Scan for the cell matching the given text and deliver its [X, Y] coordinate at center. 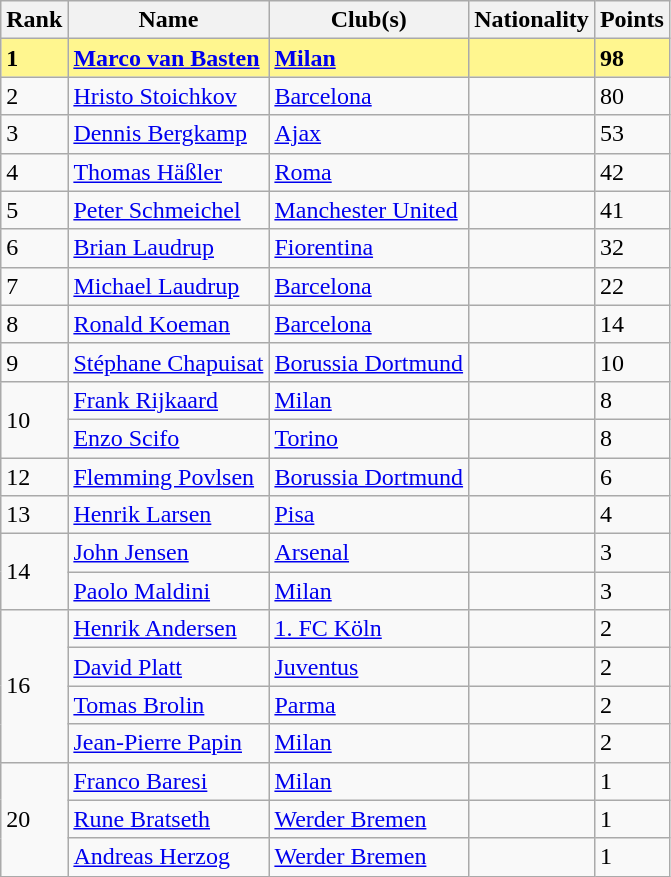
Henrik Larsen [168, 515]
Ajax [369, 134]
Rank [34, 20]
22 [632, 286]
16 [34, 686]
David Platt [168, 667]
7 [34, 286]
98 [632, 58]
Club(s) [369, 20]
Rune Bratseth [168, 819]
Brian Laudrup [168, 248]
Parma [369, 705]
Frank Rijkaard [168, 400]
Name [168, 20]
Roma [369, 172]
Jean-Pierre Papin [168, 743]
Marco van Basten [168, 58]
Peter Schmeichel [168, 210]
Torino [369, 438]
John Jensen [168, 553]
Enzo Scifo [168, 438]
Flemming Povlsen [168, 477]
Tomas Brolin [168, 705]
Manchester United [369, 210]
Nationality [532, 20]
Arsenal [369, 553]
32 [632, 248]
5 [34, 210]
Thomas Häßler [168, 172]
Hristo Stoichkov [168, 96]
20 [34, 819]
13 [34, 515]
Michael Laudrup [168, 286]
Fiorentina [369, 248]
80 [632, 96]
Pisa [369, 515]
41 [632, 210]
Stéphane Chapuisat [168, 362]
1. FC Köln [369, 629]
12 [34, 477]
Andreas Herzog [168, 857]
Henrik Andersen [168, 629]
53 [632, 134]
9 [34, 362]
Franco Baresi [168, 781]
Dennis Bergkamp [168, 134]
Ronald Koeman [168, 324]
Juventus [369, 667]
Paolo Maldini [168, 591]
42 [632, 172]
Points [632, 20]
